Detect which cell encompasses the target text, then output its [X, Y] center coordinate. 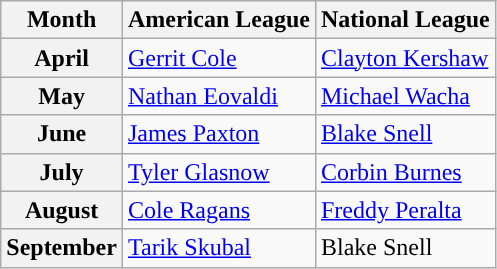
August [62, 210]
Michael Wacha [405, 96]
Clayton Kershaw [405, 58]
July [62, 172]
June [62, 134]
Tyler Glasnow [218, 172]
Gerrit Cole [218, 58]
Corbin Burnes [405, 172]
Cole Ragans [218, 210]
National League [405, 20]
Nathan Eovaldi [218, 96]
James Paxton [218, 134]
Month [62, 20]
September [62, 248]
American League [218, 20]
Tarik Skubal [218, 248]
May [62, 96]
April [62, 58]
Freddy Peralta [405, 210]
